Extract the (x, y) coordinate from the center of the cell holding the provided text.  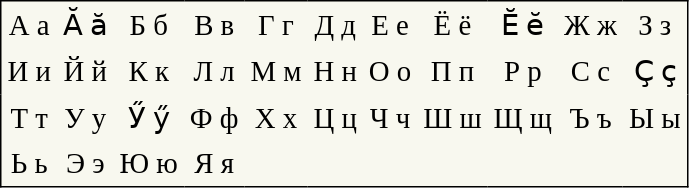
Ы ы (655, 117)
М м (276, 71)
Л л (214, 71)
Ё ё (452, 24)
Д д (334, 24)
О о (390, 71)
Ӗ ӗ (523, 24)
Ф ф (214, 117)
А а (29, 24)
Ю ю (149, 164)
С с (590, 71)
Э э (86, 164)
Ъ ъ (590, 117)
Г г (276, 24)
Ц ц (334, 117)
Т т (29, 117)
Ь ь (29, 164)
Ж ж (590, 24)
Е е (390, 24)
Б б (149, 24)
П п (452, 71)
Й й (86, 71)
Ӑ ӑ (86, 24)
В в (214, 24)
Н н (334, 71)
З з (655, 24)
Р р (523, 71)
Ҫ ҫ (655, 71)
Ӳ ӳ (149, 117)
К к (149, 71)
Х х (276, 117)
И и (29, 71)
У у (86, 117)
Ш ш (452, 117)
Ч ч (390, 117)
Щ щ (523, 117)
Я я (214, 164)
